Output the [x, y] coordinate of the center of the cell containing the given text.  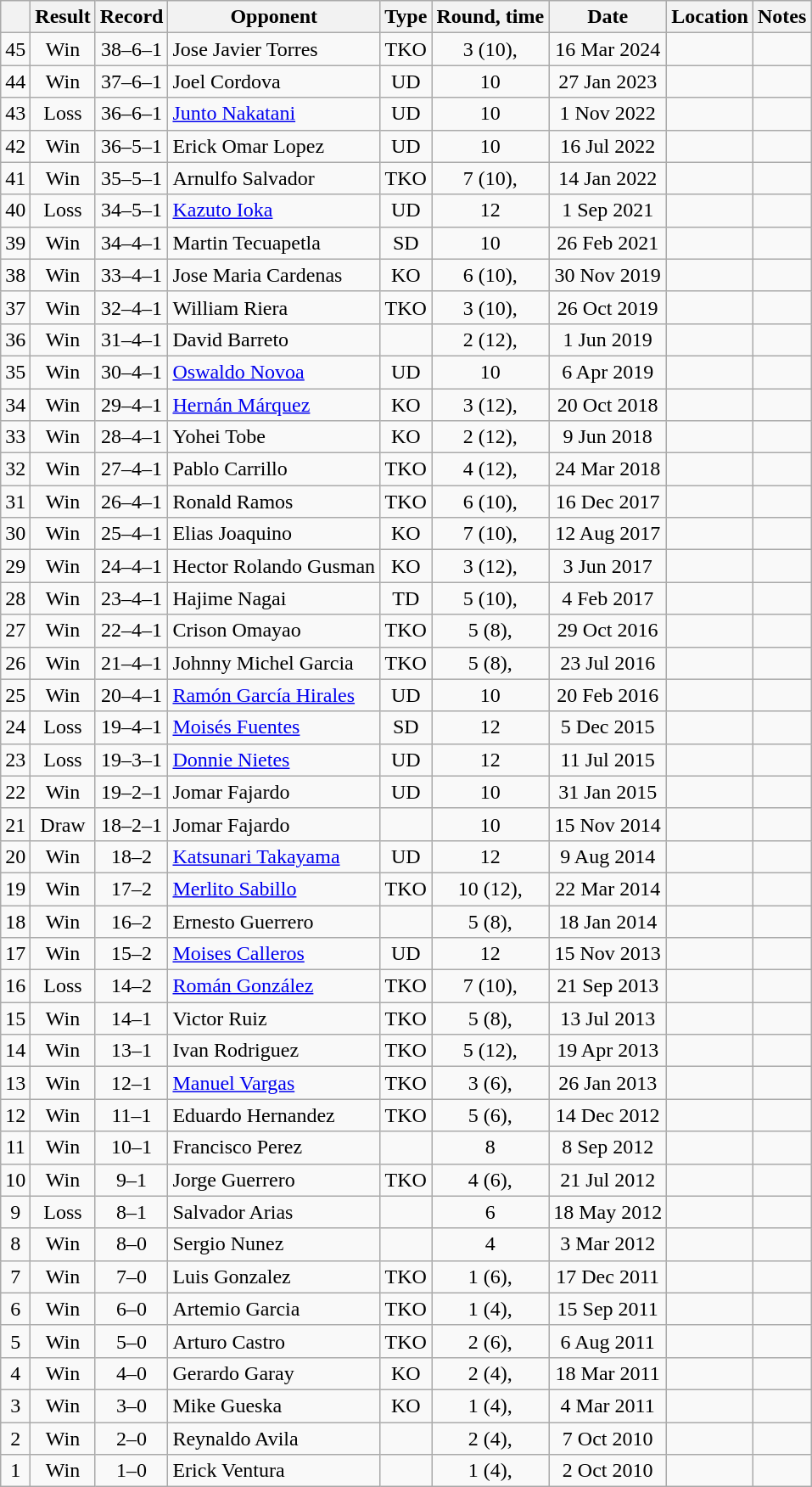
7 Oct 2010 [608, 1439]
Erick Omar Lopez [274, 146]
9 Jun 2018 [608, 437]
16–2 [132, 921]
2 (6), [490, 1341]
Hajime Nagai [274, 598]
32 [15, 469]
Ivan Rodriguez [274, 1051]
36–6–1 [132, 114]
Record [132, 17]
6 Aug 2011 [608, 1341]
3 [15, 1406]
27–4–1 [132, 469]
44 [15, 81]
21–4–1 [132, 663]
31 [15, 502]
14 Dec 2012 [608, 1115]
Gerardo Garay [274, 1373]
Artemio Garcia [274, 1309]
Donnie Nietes [274, 760]
Francisco Perez [274, 1148]
9 Aug 2014 [608, 856]
1 [15, 1471]
31 Jan 2015 [608, 792]
6 Apr 2019 [608, 372]
35 [15, 372]
17 Dec 2011 [608, 1277]
22 Mar 2014 [608, 889]
17–2 [132, 889]
6–0 [132, 1309]
4 (12), [490, 469]
19–2–1 [132, 792]
15 Sep 2011 [608, 1309]
Johnny Michel Garcia [274, 663]
29–4–1 [132, 405]
34 [15, 405]
3 (6), [490, 1083]
3 Mar 2012 [608, 1244]
18 [15, 921]
30–4–1 [132, 372]
Draw [63, 824]
7–0 [132, 1277]
15–2 [132, 954]
19–3–1 [132, 760]
24–4–1 [132, 566]
Notes [781, 17]
Katsunari Takayama [274, 856]
14–2 [132, 986]
38 [15, 275]
11 Jul 2015 [608, 760]
2–0 [132, 1439]
Kazuto Ioka [274, 210]
18 Mar 2011 [608, 1373]
19–4–1 [132, 727]
5 [15, 1341]
Yohei Tobe [274, 437]
Ramón García Hirales [274, 695]
26 Jan 2013 [608, 1083]
David Barreto [274, 339]
15 Nov 2013 [608, 954]
13–1 [132, 1051]
10 (12), [490, 889]
1 Sep 2021 [608, 210]
32–4–1 [132, 307]
4 Mar 2011 [608, 1406]
9–1 [132, 1180]
Román González [274, 986]
18 May 2012 [608, 1212]
5 (12), [490, 1051]
Hector Rolando Gusman [274, 566]
Result [63, 17]
Elias Joaquino [274, 534]
22–4–1 [132, 631]
37–6–1 [132, 81]
Ernesto Guerrero [274, 921]
22 [15, 792]
20 Feb 2016 [608, 695]
38–6–1 [132, 49]
Merlito Sabillo [274, 889]
12–1 [132, 1083]
33 [15, 437]
27 Jan 2023 [608, 81]
Oswaldo Novoa [274, 372]
Eduardo Hernandez [274, 1115]
37 [15, 307]
8–1 [132, 1212]
19 Apr 2013 [608, 1051]
1 Nov 2022 [608, 114]
5 (10), [490, 598]
26–4–1 [132, 502]
Sergio Nunez [274, 1244]
21 Jul 2012 [608, 1180]
Moises Calleros [274, 954]
Joel Cordova [274, 81]
Moisés Fuentes [274, 727]
Jose Maria Cardenas [274, 275]
Date [608, 17]
Location [710, 17]
26 [15, 663]
16 [15, 986]
Mike Gueska [274, 1406]
29 Oct 2016 [608, 631]
15 Nov 2014 [608, 824]
Salvador Arias [274, 1212]
36 [15, 339]
20 [15, 856]
20 Oct 2018 [608, 405]
14 Jan 2022 [608, 178]
4 (6), [490, 1180]
20–4–1 [132, 695]
Luis Gonzalez [274, 1277]
28 [15, 598]
Reynaldo Avila [274, 1439]
24 [15, 727]
1–0 [132, 1471]
18–2–1 [132, 824]
34–5–1 [132, 210]
13 [15, 1083]
Pablo Carrillo [274, 469]
39 [15, 243]
27 [15, 631]
8–0 [132, 1244]
TD [406, 598]
23–4–1 [132, 598]
Martin Tecuapetla [274, 243]
11 [15, 1148]
35–5–1 [132, 178]
5–0 [132, 1341]
3 Jun 2017 [608, 566]
Jorge Guerrero [274, 1180]
26 Oct 2019 [608, 307]
16 Dec 2017 [608, 502]
25–4–1 [132, 534]
Manuel Vargas [274, 1083]
30 [15, 534]
30 Nov 2019 [608, 275]
Arnulfo Salvador [274, 178]
24 Mar 2018 [608, 469]
2 [15, 1439]
33–4–1 [132, 275]
9 [15, 1212]
2 Oct 2010 [608, 1471]
45 [15, 49]
7 [15, 1277]
Opponent [274, 17]
William Riera [274, 307]
41 [15, 178]
43 [15, 114]
18 Jan 2014 [608, 921]
4–0 [132, 1373]
Jose Javier Torres [274, 49]
4 Feb 2017 [608, 598]
19 [15, 889]
31–4–1 [132, 339]
18–2 [132, 856]
Junto Nakatani [274, 114]
1 (6), [490, 1277]
15 [15, 1018]
5 Dec 2015 [608, 727]
28–4–1 [132, 437]
13 Jul 2013 [608, 1018]
34–4–1 [132, 243]
36–5–1 [132, 146]
23 Jul 2016 [608, 663]
Erick Ventura [274, 1471]
21 [15, 824]
Type [406, 17]
Ronald Ramos [274, 502]
10–1 [132, 1148]
26 Feb 2021 [608, 243]
14–1 [132, 1018]
3–0 [132, 1406]
12 Aug 2017 [608, 534]
Arturo Castro [274, 1341]
25 [15, 695]
40 [15, 210]
29 [15, 566]
16 Jul 2022 [608, 146]
1 Jun 2019 [608, 339]
14 [15, 1051]
Crison Omayao [274, 631]
8 Sep 2012 [608, 1148]
Victor Ruiz [274, 1018]
11–1 [132, 1115]
23 [15, 760]
17 [15, 954]
16 Mar 2024 [608, 49]
Hernán Márquez [274, 405]
42 [15, 146]
5 (6), [490, 1115]
21 Sep 2013 [608, 986]
Round, time [490, 17]
